Capture the cell that displays the provided text and extract its (x, y) central coordinate. 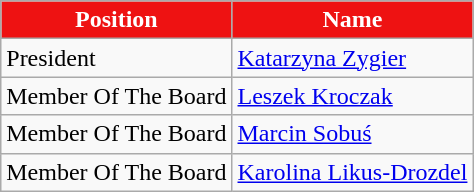
President (116, 58)
Name (352, 20)
Karolina Likus-Drozdel (352, 172)
Position (116, 20)
Katarzyna Zygier (352, 58)
Leszek Kroczak (352, 96)
Marcin Sobuś (352, 134)
